Extract the (x, y) coordinate from the center of the cell holding the provided text.  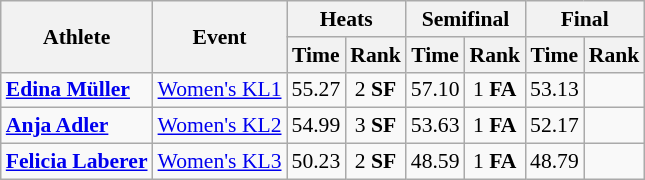
Anja Adler (77, 126)
Women's KL2 (220, 126)
55.27 (316, 90)
Edina Müller (77, 90)
53.13 (554, 90)
52.17 (554, 126)
3 SF (376, 126)
Athlete (77, 36)
54.99 (316, 126)
48.79 (554, 162)
48.59 (436, 162)
50.23 (316, 162)
Event (220, 36)
Heats (346, 19)
Final (584, 19)
Semifinal (466, 19)
57.10 (436, 90)
53.63 (436, 126)
Felicia Laberer (77, 162)
Women's KL1 (220, 90)
Women's KL3 (220, 162)
